Search for the cell housing the specified text and yield its (x, y) center coordinate. 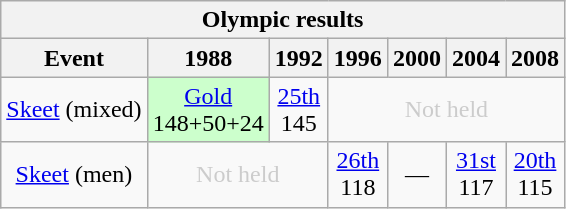
1996 (358, 58)
Olympic results (283, 20)
2000 (416, 58)
Skeet (mixed) (74, 110)
2004 (476, 58)
25th145 (298, 110)
Skeet (men) (74, 174)
Event (74, 58)
Gold148+50+24 (208, 110)
26th118 (358, 174)
20th115 (536, 174)
— (416, 174)
31st117 (476, 174)
1992 (298, 58)
2008 (536, 58)
1988 (208, 58)
